Return [X, Y] of the center of cell containing provided text 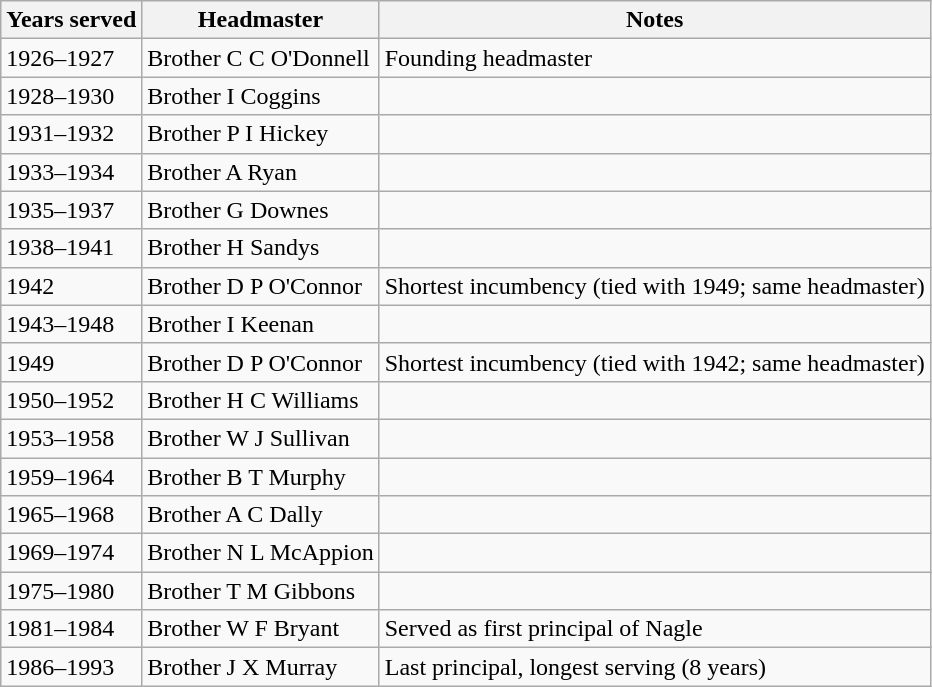
1969–1974 [72, 553]
Brother I Coggins [260, 96]
Brother N L McAppion [260, 553]
Founding headmaster [654, 58]
1986–1993 [72, 667]
1935–1937 [72, 210]
Brother C C O'Donnell [260, 58]
Shortest incumbency (tied with 1942; same headmaster) [654, 362]
1931–1932 [72, 134]
Brother H Sandys [260, 248]
Brother A C Dally [260, 515]
1965–1968 [72, 515]
Brother W J Sullivan [260, 438]
1928–1930 [72, 96]
Brother J X Murray [260, 667]
1975–1980 [72, 591]
1950–1952 [72, 400]
Brother I Keenan [260, 324]
1938–1941 [72, 248]
Shortest incumbency (tied with 1949; same headmaster) [654, 286]
Last principal, longest serving (8 years) [654, 667]
1981–1984 [72, 629]
1926–1927 [72, 58]
Notes [654, 20]
Years served [72, 20]
1959–1964 [72, 477]
Brother W F Bryant [260, 629]
Brother T M Gibbons [260, 591]
Headmaster [260, 20]
Brother A Ryan [260, 172]
1943–1948 [72, 324]
Brother P I Hickey [260, 134]
1949 [72, 362]
Brother G Downes [260, 210]
Brother B T Murphy [260, 477]
Served as first principal of Nagle [654, 629]
Brother H C Williams [260, 400]
1933–1934 [72, 172]
1942 [72, 286]
1953–1958 [72, 438]
